Find where the given text appears and provide that cell's center as (x, y) coordinate. 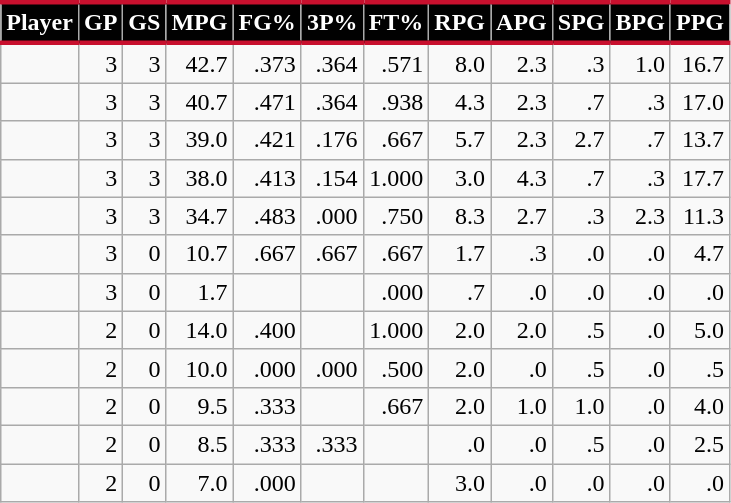
7.0 (200, 483)
14.0 (200, 330)
4.7 (700, 254)
SPG (581, 22)
42.7 (200, 63)
GS (144, 22)
17.0 (700, 102)
RPG (460, 22)
10.7 (200, 254)
9.5 (200, 406)
Player (40, 22)
10.0 (200, 368)
.500 (396, 368)
39.0 (200, 140)
11.3 (700, 216)
.483 (267, 216)
.176 (332, 140)
APG (522, 22)
13.7 (700, 140)
.471 (267, 102)
BPG (640, 22)
38.0 (200, 178)
17.7 (700, 178)
4.0 (700, 406)
.400 (267, 330)
.938 (396, 102)
.413 (267, 178)
3P% (332, 22)
PPG (700, 22)
FT% (396, 22)
.373 (267, 63)
.750 (396, 216)
2.5 (700, 444)
5.7 (460, 140)
.571 (396, 63)
GP (100, 22)
40.7 (200, 102)
5.0 (700, 330)
.421 (267, 140)
FG% (267, 22)
.154 (332, 178)
34.7 (200, 216)
16.7 (700, 63)
8.0 (460, 63)
8.5 (200, 444)
MPG (200, 22)
8.3 (460, 216)
